Locate the cell with the specified text and output its [x, y] center coordinate. 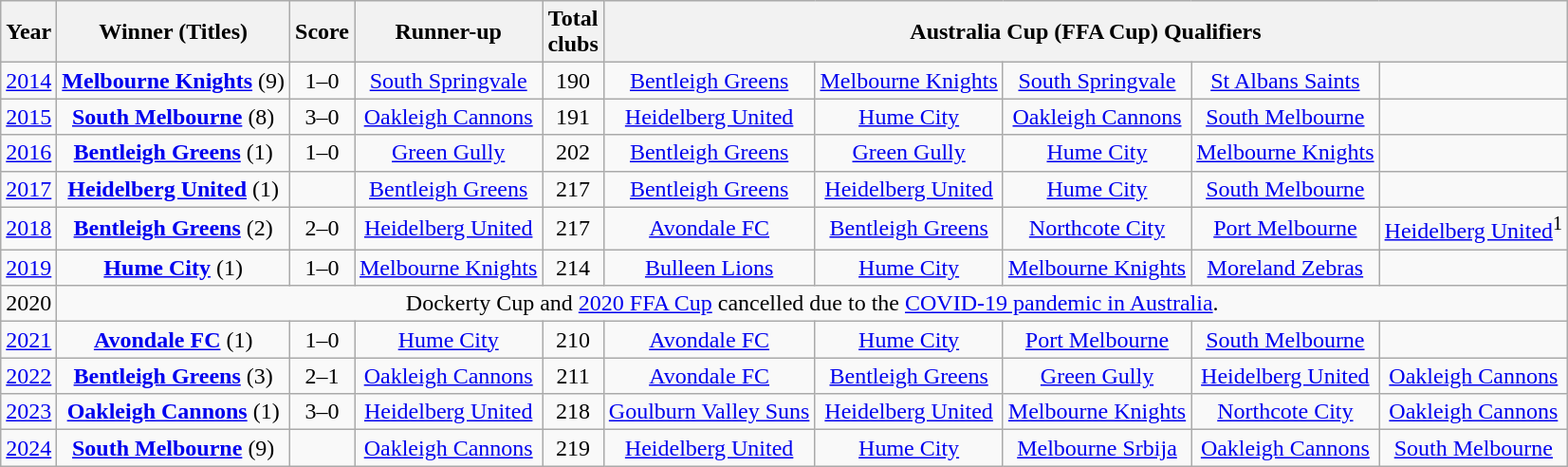
211 [573, 376]
Goulburn Valley Suns [710, 412]
219 [573, 448]
218 [573, 412]
2016 [28, 153]
Bulleen Lions [710, 268]
Score [323, 32]
St Albans Saints [1285, 81]
Melbourne Knights (9) [174, 81]
2015 [28, 117]
Melbourne Srbija [1097, 448]
Hume City (1) [174, 268]
Australia Cup (FFA Cup) Qualifiers [1085, 32]
Totalclubs [573, 32]
Year [28, 32]
Bentleigh Greens (2) [174, 228]
Runner-up [449, 32]
2014 [28, 81]
2017 [28, 189]
Heidelberg United1 [1474, 228]
2024 [28, 448]
Dockerty Cup and 2020 FFA Cup cancelled due to the COVID-19 pandemic in Australia. [812, 304]
2–1 [323, 376]
Heidelberg United (1) [174, 189]
191 [573, 117]
2022 [28, 376]
2021 [28, 340]
2018 [28, 228]
2020 [28, 304]
Oakleigh Cannons (1) [174, 412]
2–0 [323, 228]
Bentleigh Greens (3) [174, 376]
Winner (Titles) [174, 32]
202 [573, 153]
Avondale FC (1) [174, 340]
2023 [28, 412]
South Melbourne (8) [174, 117]
2019 [28, 268]
Bentleigh Greens (1) [174, 153]
214 [573, 268]
190 [573, 81]
Moreland Zebras [1285, 268]
South Melbourne (9) [174, 448]
210 [573, 340]
